From the cell containing the given text, extract its center point as [x, y] coordinate. 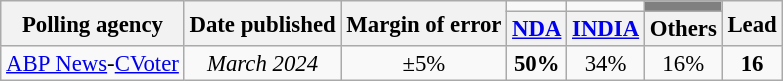
ABP News-CVoter [92, 64]
INDIA [606, 30]
34% [606, 64]
±5% [424, 64]
Lead [752, 24]
50% [537, 64]
Margin of error [424, 24]
Others [683, 30]
Polling agency [92, 24]
16% [683, 64]
March 2024 [262, 64]
NDA [537, 30]
Date published [262, 24]
16 [752, 64]
